Locate the cell with the specified text and output its [x, y] center coordinate. 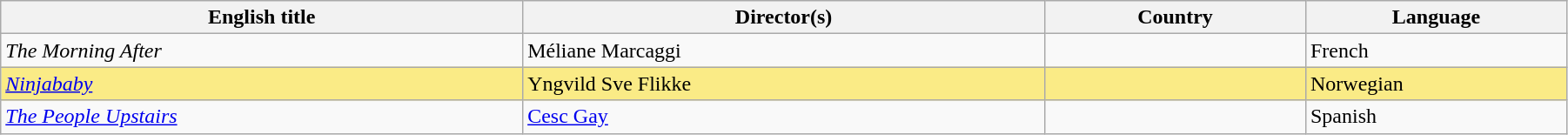
French [1436, 51]
English title [262, 17]
Norwegian [1436, 84]
Cesc Gay [784, 117]
Méliane Marcaggi [784, 51]
Language [1436, 17]
Country [1176, 17]
Ninjababy [262, 84]
Spanish [1436, 117]
The People Upstairs [262, 117]
Yngvild Sve Flikke [784, 84]
The Morning After [262, 51]
Director(s) [784, 17]
